Extract the (x, y) coordinate from the center of the cell holding the provided text.  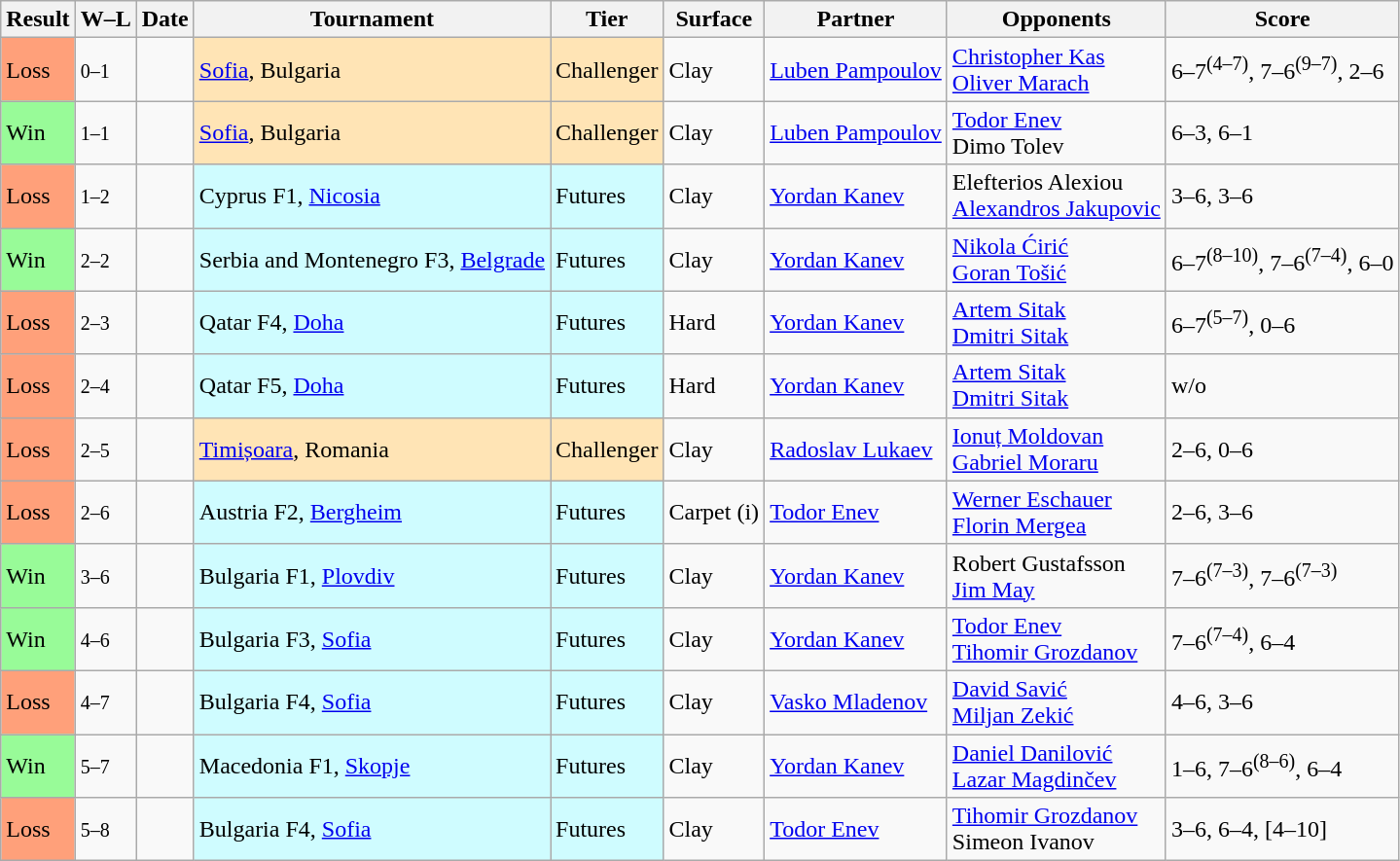
Date (165, 19)
Werner Eschauer Florin Mergea (1057, 512)
2–6, 0–6 (1282, 449)
Bulgaria F3, Sofia (372, 638)
3–6 (105, 576)
Timișoara, Romania (372, 449)
7–6(7–3), 7–6(7–3) (1282, 576)
Nikola Ćirić Goran Tošić (1057, 259)
Vasko Mladenov (856, 702)
Opponents (1057, 19)
2–6, 3–6 (1282, 512)
1–2 (105, 197)
Bulgaria F1, Plovdiv (372, 576)
3–6, 6–4, [4–10] (1282, 829)
2–4 (105, 385)
6–7(8–10), 7–6(7–4), 6–0 (1282, 259)
1–6, 7–6(8–6), 6–4 (1282, 765)
Ionuț Moldovan Gabriel Moraru (1057, 449)
Carpet (i) (714, 512)
Qatar F5, Doha (372, 385)
Austria F2, Bergheim (372, 512)
2–5 (105, 449)
Todor Enev Dimo Tolev (1057, 132)
Surface (714, 19)
w/o (1282, 385)
3–6, 3–6 (1282, 197)
Partner (856, 19)
Daniel Danilović Lazar Magdinčev (1057, 765)
Christopher Kas Oliver Marach (1057, 70)
Score (1282, 19)
Tournament (372, 19)
4–6 (105, 638)
5–7 (105, 765)
6–3, 6–1 (1282, 132)
6–7(4–7), 7–6(9–7), 2–6 (1282, 70)
Tier (607, 19)
7–6(7–4), 6–4 (1282, 638)
Result (38, 19)
Todor Enev Tihomir Grozdanov (1057, 638)
2–3 (105, 323)
6–7(5–7), 0–6 (1282, 323)
1–1 (105, 132)
David Savić Miljan Zekić (1057, 702)
Cyprus F1, Nicosia (372, 197)
Elefterios Alexiou Alexandros Jakupovic (1057, 197)
W–L (105, 19)
Macedonia F1, Skopje (372, 765)
Tihomir Grozdanov Simeon Ivanov (1057, 829)
Radoslav Lukaev (856, 449)
Qatar F4, Doha (372, 323)
Robert Gustafsson Jim May (1057, 576)
Serbia and Montenegro F3, Belgrade (372, 259)
5–8 (105, 829)
2–2 (105, 259)
4–7 (105, 702)
0–1 (105, 70)
4–6, 3–6 (1282, 702)
2–6 (105, 512)
